Search for the cell housing the specified text and yield its (x, y) center coordinate. 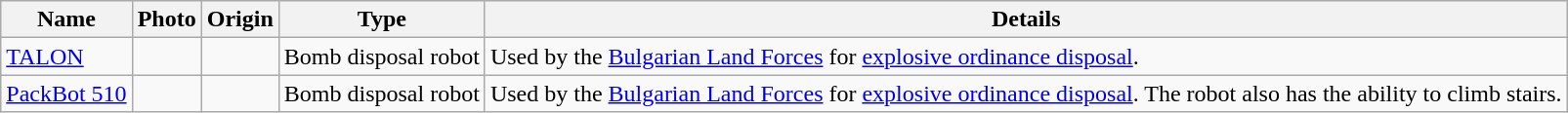
Photo (166, 19)
TALON (66, 56)
Name (66, 19)
Used by the Bulgarian Land Forces for explosive ordinance disposal. The robot also has the ability to climb stairs. (1026, 94)
Details (1026, 19)
Used by the Bulgarian Land Forces for explosive ordinance disposal. (1026, 56)
PackBot 510 (66, 94)
Origin (240, 19)
Type (381, 19)
